Scan for the cell matching the given text and deliver its (x, y) coordinate at center. 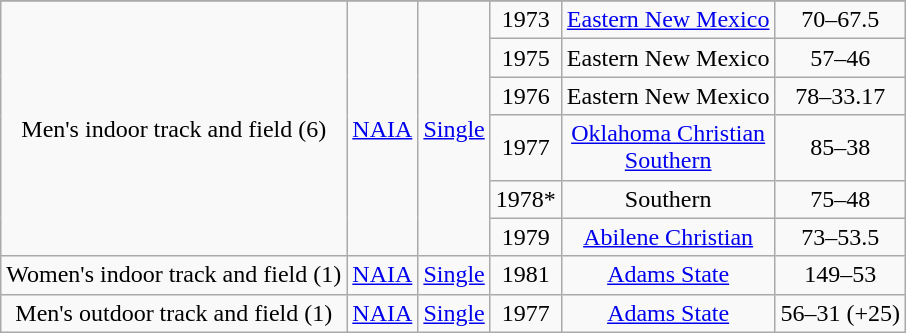
78–33.17 (840, 96)
56–31 (+25) (840, 313)
Oklahoma ChristianSouthern (668, 148)
Men's outdoor track and field (1) (174, 313)
149–53 (840, 275)
1976 (526, 96)
Abilene Christian (668, 237)
1975 (526, 58)
1979 (526, 237)
1981 (526, 275)
57–46 (840, 58)
1973 (526, 20)
85–38 (840, 148)
Women's indoor track and field (1) (174, 275)
Southern (668, 199)
75–48 (840, 199)
1978* (526, 199)
Men's indoor track and field (6) (174, 128)
70–67.5 (840, 20)
73–53.5 (840, 237)
